Detect which cell encompasses the target text, then output its [X, Y] center coordinate. 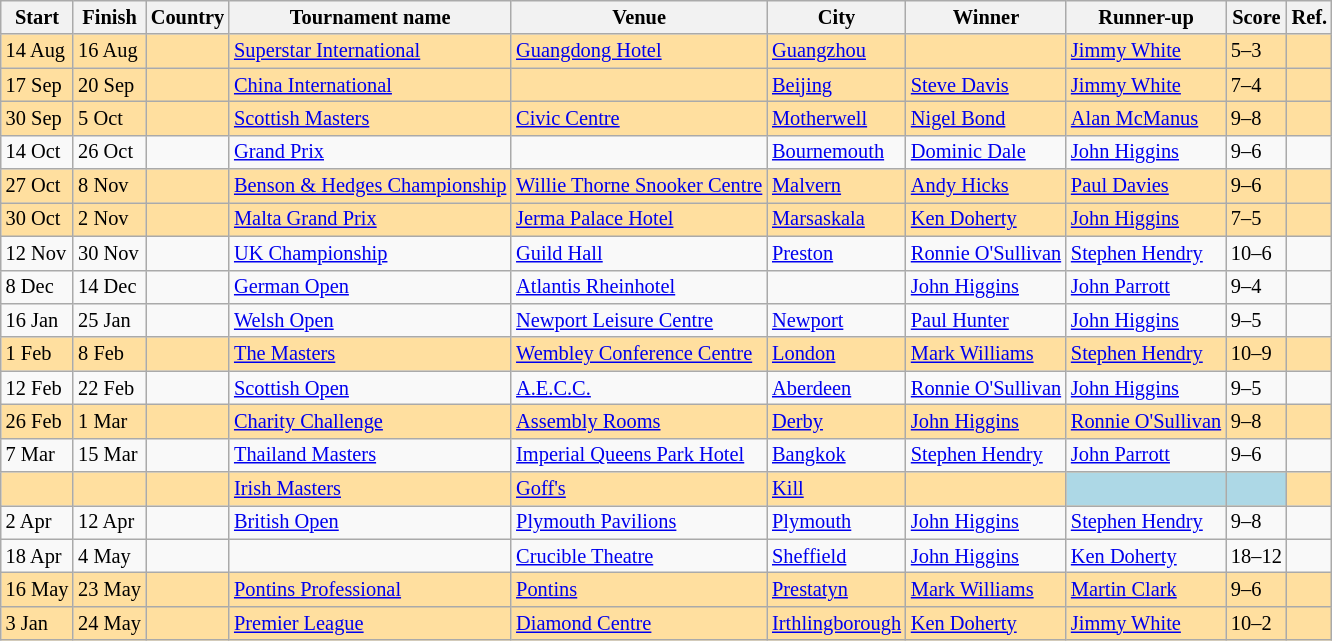
Venue [639, 17]
Bangkok [836, 455]
Beijing [836, 85]
Newport [836, 320]
17 Sep [38, 85]
Premier League [370, 623]
Tournament name [370, 17]
Assembly Rooms [639, 421]
15 Mar [110, 455]
Pontins [639, 589]
Andy Hicks [986, 186]
Marsaskala [836, 219]
Scottish Open [370, 388]
Sheffield [836, 556]
Nigel Bond [986, 118]
14 Aug [38, 51]
Thailand Masters [370, 455]
Grand Prix [370, 152]
30 Sep [38, 118]
8 Dec [38, 287]
8 Nov [110, 186]
Country [188, 17]
20 Sep [110, 85]
23 May [110, 589]
Finish [110, 17]
12 Nov [38, 253]
9–4 [1256, 287]
Guangdong Hotel [639, 51]
Ref. [1310, 17]
8 Feb [110, 354]
1 Mar [110, 421]
7–5 [1256, 219]
Superstar International [370, 51]
Crucible Theatre [639, 556]
2 Apr [38, 522]
Prestatyn [836, 589]
Aberdeen [836, 388]
Steve Davis [986, 85]
Paul Davies [1146, 186]
Wembley Conference Centre [639, 354]
Welsh Open [370, 320]
10–2 [1256, 623]
18–12 [1256, 556]
Martin Clark [1146, 589]
12 Apr [110, 522]
14 Oct [38, 152]
Willie Thorne Snooker Centre [639, 186]
Winner [986, 17]
7 Mar [38, 455]
18 Apr [38, 556]
Imperial Queens Park Hotel [639, 455]
Malta Grand Prix [370, 219]
7–4 [1256, 85]
Start [38, 17]
Derby [836, 421]
Alan McManus [1146, 118]
10–6 [1256, 253]
Paul Hunter [986, 320]
10–9 [1256, 354]
A.E.C.C. [639, 388]
2 Nov [110, 219]
5 Oct [110, 118]
German Open [370, 287]
Charity Challenge [370, 421]
Preston [836, 253]
The Masters [370, 354]
1 Feb [38, 354]
12 Feb [38, 388]
Dominic Dale [986, 152]
British Open [370, 522]
26 Oct [110, 152]
22 Feb [110, 388]
14 Dec [110, 287]
Civic Centre [639, 118]
Benson & Hedges Championship [370, 186]
City [836, 17]
China International [370, 85]
London [836, 354]
Jerma Palace Hotel [639, 219]
16 May [38, 589]
30 Oct [38, 219]
25 Jan [110, 320]
Score [1256, 17]
Irthlingborough [836, 623]
Irish Masters [370, 489]
4 May [110, 556]
27 Oct [38, 186]
UK Championship [370, 253]
Diamond Centre [639, 623]
Kill [836, 489]
Motherwell [836, 118]
26 Feb [38, 421]
Newport Leisure Centre [639, 320]
Plymouth [836, 522]
Guild Hall [639, 253]
Scottish Masters [370, 118]
16 Aug [110, 51]
Malvern [836, 186]
16 Jan [38, 320]
30 Nov [110, 253]
3 Jan [38, 623]
Atlantis Rheinhotel [639, 287]
Pontins Professional [370, 589]
5–3 [1256, 51]
24 May [110, 623]
Bournemouth [836, 152]
Plymouth Pavilions [639, 522]
Runner-up [1146, 17]
Guangzhou [836, 51]
Goff's [639, 489]
